Provide the [x, y] coordinate of the cell's center where the given text is located.  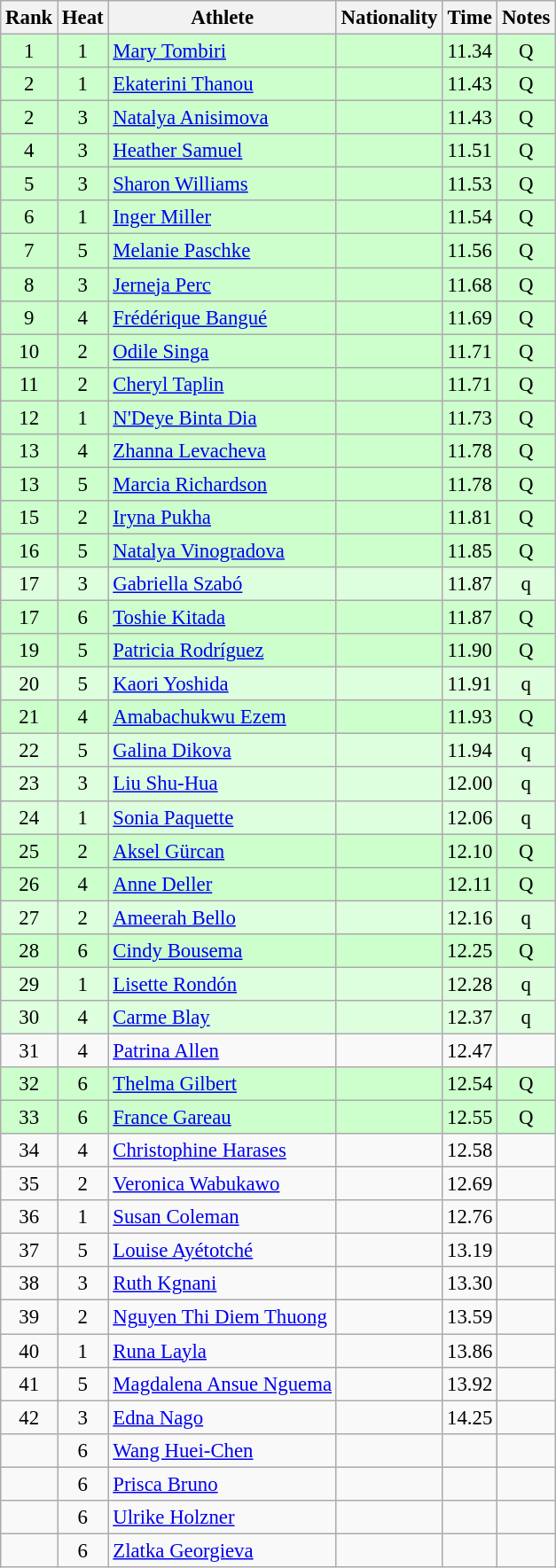
Amabachukwu Ezem [222, 717]
41 [29, 1384]
24 [29, 817]
25 [29, 851]
11.85 [470, 550]
11.69 [470, 317]
Time [470, 18]
10 [29, 351]
12.58 [470, 1151]
22 [29, 751]
N'Deye Binta Dia [222, 417]
Rank [29, 18]
Notes [527, 18]
27 [29, 917]
11.91 [470, 684]
Cheryl Taplin [222, 384]
Prisca Bruno [222, 1484]
21 [29, 717]
Lisette Rondón [222, 984]
Aksel Gürcan [222, 851]
Odile Singa [222, 351]
20 [29, 684]
12.11 [470, 884]
Gabriella Szabó [222, 584]
Thelma Gilbert [222, 1084]
12.00 [470, 784]
13.59 [470, 1317]
Natalya Anisimova [222, 118]
35 [29, 1184]
32 [29, 1084]
Runa Layla [222, 1351]
Veronica Wabukawo [222, 1184]
39 [29, 1317]
30 [29, 1018]
Kaori Yoshida [222, 684]
Ruth Kgnani [222, 1284]
11.68 [470, 285]
Inger Miller [222, 217]
8 [29, 285]
Susan Coleman [222, 1217]
23 [29, 784]
Anne Deller [222, 884]
11.73 [470, 417]
Natalya Vinogradova [222, 550]
13.30 [470, 1284]
Mary Tombiri [222, 51]
Nationality [388, 18]
Wang Huei-Chen [222, 1450]
12.76 [470, 1217]
37 [29, 1251]
12.54 [470, 1084]
40 [29, 1351]
Jerneja Perc [222, 285]
11.51 [470, 151]
Heather Samuel [222, 151]
11.93 [470, 717]
Zlatka Georgieva [222, 1550]
Carme Blay [222, 1018]
15 [29, 518]
11 [29, 384]
France Gareau [222, 1118]
11.94 [470, 751]
Patrina Allen [222, 1050]
12.10 [470, 851]
16 [29, 550]
12.16 [470, 917]
11.53 [470, 184]
36 [29, 1217]
12 [29, 417]
11.56 [470, 251]
12.69 [470, 1184]
Sharon Williams [222, 184]
Magdalena Ansue Nguema [222, 1384]
Patricia Rodríguez [222, 651]
34 [29, 1151]
Ulrike Holzner [222, 1517]
Christophine Harases [222, 1151]
42 [29, 1417]
33 [29, 1118]
13.19 [470, 1251]
Athlete [222, 18]
Ekaterini Thanou [222, 84]
Heat [83, 18]
13.86 [470, 1351]
12.25 [470, 951]
Frédérique Bangué [222, 317]
38 [29, 1284]
29 [29, 984]
12.06 [470, 817]
Iryna Pukha [222, 518]
26 [29, 884]
Galina Dikova [222, 751]
28 [29, 951]
9 [29, 317]
31 [29, 1050]
12.28 [470, 984]
Marcia Richardson [222, 484]
12.37 [470, 1018]
Ameerah Bello [222, 917]
Cindy Bousema [222, 951]
Zhanna Levacheva [222, 451]
12.55 [470, 1118]
Melanie Paschke [222, 251]
13.92 [470, 1384]
Toshie Kitada [222, 618]
11.90 [470, 651]
7 [29, 251]
14.25 [470, 1417]
11.54 [470, 217]
Nguyen Thi Diem Thuong [222, 1317]
19 [29, 651]
Liu Shu-Hua [222, 784]
12.47 [470, 1050]
11.34 [470, 51]
Sonia Paquette [222, 817]
11.81 [470, 518]
Louise Ayétotché [222, 1251]
Edna Nago [222, 1417]
